Scan for the cell matching the given text and deliver its (X, Y) coordinate at center. 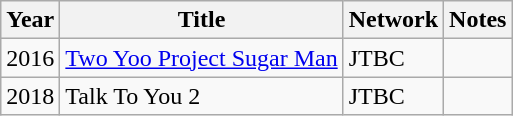
Year (30, 20)
Talk To You 2 (202, 96)
Title (202, 20)
Notes (478, 20)
Network (393, 20)
2018 (30, 96)
2016 (30, 58)
Two Yoo Project Sugar Man (202, 58)
